Provide the (X, Y) coordinate of the cell's center where the given text is located.  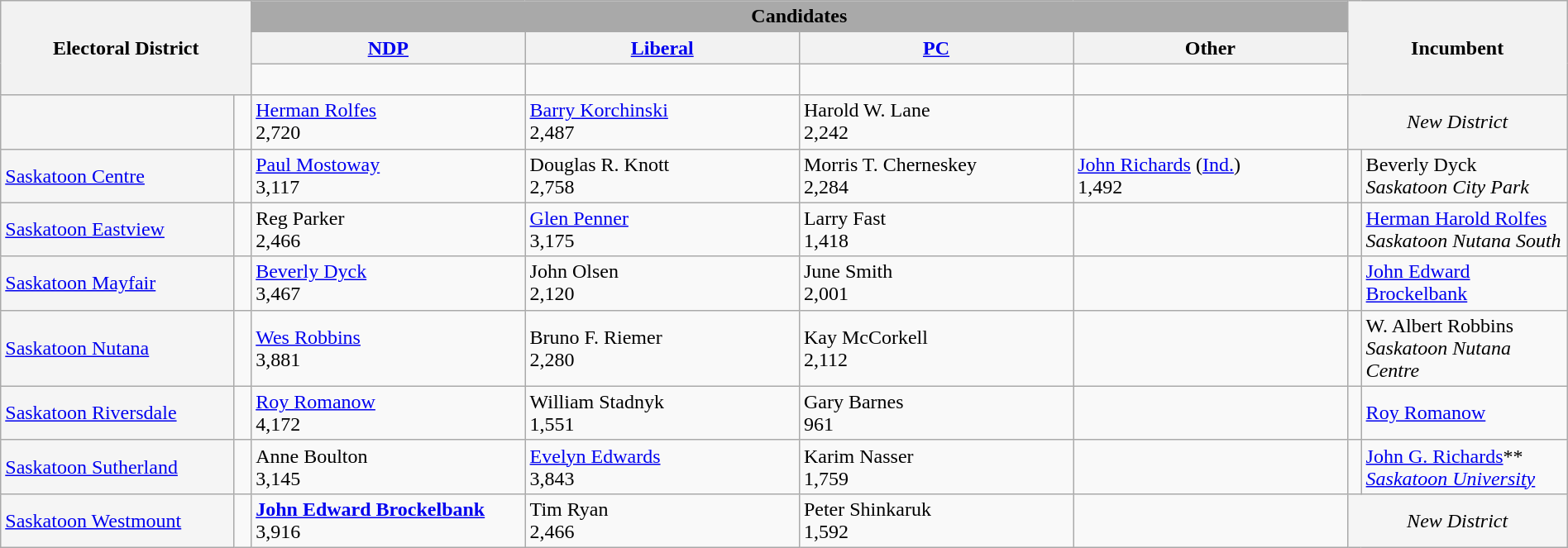
Glen Penner3,175 (662, 230)
Anne Boulton3,145 (389, 466)
Roy Romanow (1464, 413)
Reg Parker2,466 (389, 230)
NDP (389, 48)
Saskatoon Mayfair (117, 283)
Beverly DyckSaskatoon City Park (1464, 175)
W. Albert RobbinsSaskatoon Nutana Centre (1464, 348)
Tim Ryan2,466 (662, 521)
Saskatoon Eastview (117, 230)
Saskatoon Sutherland (117, 466)
PC (936, 48)
Incumbent (1457, 48)
Herman Harold RolfesSaskatoon Nutana South (1464, 230)
June Smith2,001 (936, 283)
John Edward Brockelbank3,916 (389, 521)
Saskatoon Westmount (117, 521)
Saskatoon Centre (117, 175)
Morris T. Cherneskey2,284 (936, 175)
John Richards (Ind.)1,492 (1211, 175)
William Stadnyk1,551 (662, 413)
Herman Rolfes2,720 (389, 122)
Paul Mostoway3,117 (389, 175)
John Edward Brockelbank (1464, 283)
Saskatoon Nutana (117, 348)
Electoral District (126, 48)
Kay McCorkell2,112 (936, 348)
Karim Nasser1,759 (936, 466)
Harold W. Lane2,242 (936, 122)
John G. Richards**Saskatoon University (1464, 466)
Barry Korchinski2,487 (662, 122)
Evelyn Edwards3,843 (662, 466)
Other (1211, 48)
Beverly Dyck3,467 (389, 283)
Saskatoon Riversdale (117, 413)
Liberal (662, 48)
Larry Fast1,418 (936, 230)
John Olsen2,120 (662, 283)
Douglas R. Knott2,758 (662, 175)
Candidates (799, 17)
Wes Robbins3,881 (389, 348)
Gary Barnes961 (936, 413)
Peter Shinkaruk1,592 (936, 521)
Roy Romanow4,172 (389, 413)
Bruno F. Riemer2,280 (662, 348)
